Find where the given text appears and provide that cell's center as (X, Y) coordinate. 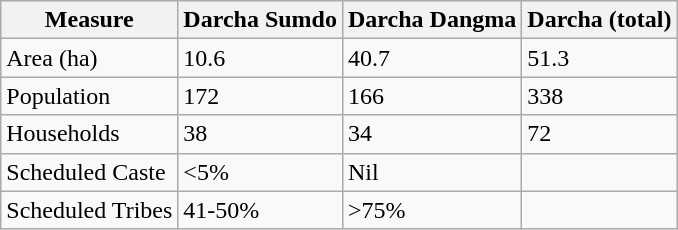
Population (90, 96)
Measure (90, 20)
51.3 (600, 58)
Scheduled Caste (90, 172)
41-50% (260, 210)
166 (432, 96)
Darcha Dangma (432, 20)
72 (600, 134)
Scheduled Tribes (90, 210)
<5% (260, 172)
Darcha Sumdo (260, 20)
338 (600, 96)
38 (260, 134)
Households (90, 134)
34 (432, 134)
172 (260, 96)
10.6 (260, 58)
Nil (432, 172)
>75% (432, 210)
40.7 (432, 58)
Darcha (total) (600, 20)
Area (ha) (90, 58)
